Output the [X, Y] coordinate of the center of the cell containing the given text.  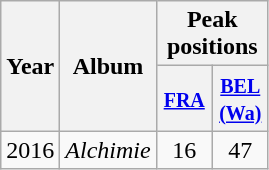
Alchimie [108, 150]
47 [240, 150]
BEL (Wa) [240, 98]
FRA [184, 98]
Year [30, 66]
2016 [30, 150]
16 [184, 150]
Peak positions [212, 34]
Album [108, 66]
